Provide the [X, Y] coordinate of the cell's center where the given text is located.  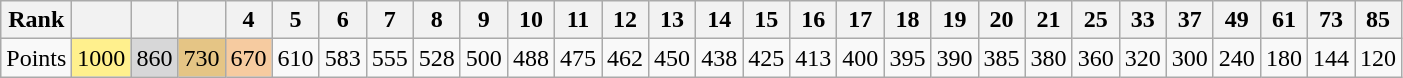
450 [672, 58]
144 [1330, 58]
16 [814, 20]
320 [1142, 58]
500 [484, 58]
49 [1236, 20]
583 [342, 58]
Rank [36, 20]
395 [908, 58]
240 [1236, 58]
475 [578, 58]
8 [436, 20]
120 [1378, 58]
7 [390, 20]
19 [954, 20]
12 [626, 20]
860 [154, 58]
360 [1096, 58]
5 [296, 20]
11 [578, 20]
25 [1096, 20]
13 [672, 20]
73 [1330, 20]
20 [1002, 20]
37 [1190, 20]
528 [436, 58]
4 [248, 20]
1000 [102, 58]
9 [484, 20]
610 [296, 58]
438 [720, 58]
300 [1190, 58]
425 [766, 58]
14 [720, 20]
61 [1284, 20]
390 [954, 58]
180 [1284, 58]
6 [342, 20]
413 [814, 58]
488 [530, 58]
462 [626, 58]
400 [860, 58]
33 [1142, 20]
670 [248, 58]
85 [1378, 20]
555 [390, 58]
15 [766, 20]
21 [1048, 20]
385 [1002, 58]
380 [1048, 58]
730 [202, 58]
18 [908, 20]
Points [36, 58]
17 [860, 20]
10 [530, 20]
